Locate the cell with the specified text and output its [x, y] center coordinate. 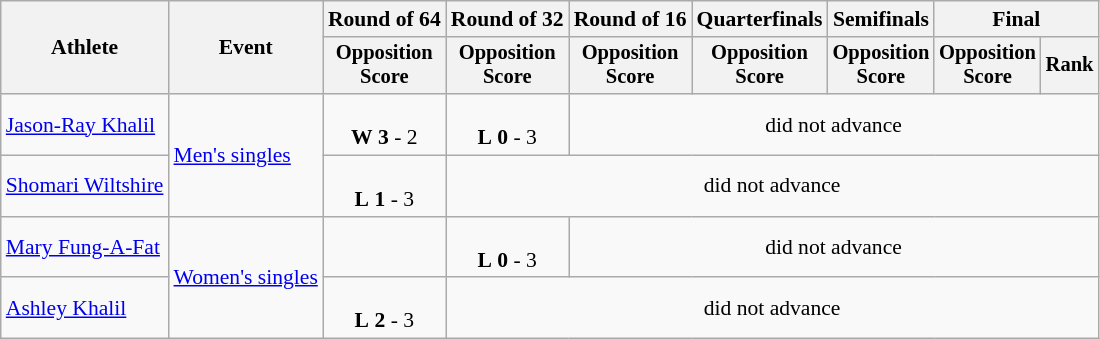
Shomari Wiltshire [85, 186]
Round of 32 [508, 19]
W 3 - 2 [384, 124]
Men's singles [245, 155]
Event [245, 48]
Women's singles [245, 278]
L 1 - 3 [384, 186]
Ashley Khalil [85, 308]
Jason-Ray Khalil [85, 124]
L 2 - 3 [384, 308]
Semifinals [882, 19]
Quarterfinals [760, 19]
Athlete [85, 48]
Rank [1070, 66]
Round of 16 [630, 19]
Final [1016, 19]
Round of 64 [384, 19]
Mary Fung-A-Fat [85, 248]
